Detect which cell encompasses the target text, then output its [x, y] center coordinate. 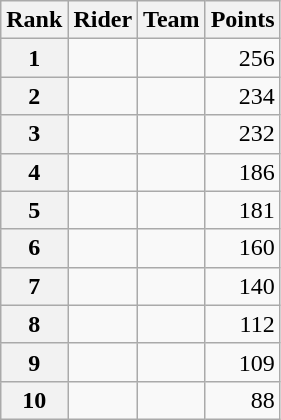
256 [242, 58]
3 [34, 134]
112 [242, 324]
232 [242, 134]
160 [242, 248]
Rank [34, 20]
88 [242, 400]
5 [34, 210]
8 [34, 324]
Rider [103, 20]
10 [34, 400]
2 [34, 96]
1 [34, 58]
7 [34, 286]
181 [242, 210]
9 [34, 362]
109 [242, 362]
234 [242, 96]
Team [172, 20]
186 [242, 172]
6 [34, 248]
Points [242, 20]
140 [242, 286]
4 [34, 172]
